Output the (X, Y) coordinate of the center of the cell containing the given text.  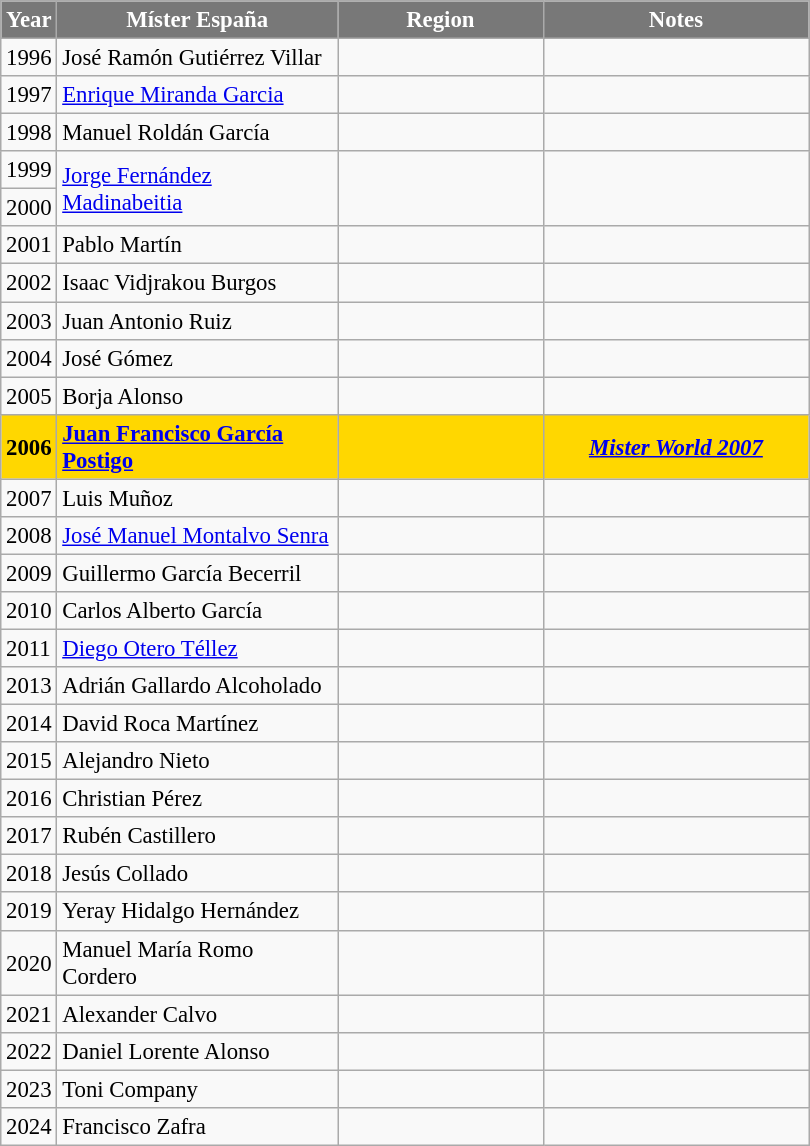
2009 (29, 573)
Manuel Roldán García (198, 133)
2008 (29, 536)
2022 (29, 1051)
José Manuel Montalvo Senra (198, 536)
1998 (29, 133)
2002 (29, 283)
2007 (29, 498)
1997 (29, 95)
Mister World 2007 (676, 446)
José Ramón Gutiérrez Villar (198, 58)
Juan Francisco García Postigo (198, 446)
2018 (29, 874)
2024 (29, 1127)
Míster España (198, 20)
1996 (29, 58)
Year (29, 20)
2010 (29, 611)
José Gómez (198, 358)
2020 (29, 962)
2016 (29, 799)
2015 (29, 761)
2005 (29, 396)
2011 (29, 648)
Alejandro Nieto (198, 761)
Guillermo García Becerril (198, 573)
David Roca Martínez (198, 724)
Adrián Gallardo Alcoholado (198, 686)
2001 (29, 245)
Notes (676, 20)
2000 (29, 208)
Daniel Lorente Alonso (198, 1051)
Alexander Calvo (198, 1014)
1999 (29, 170)
Carlos Alberto García (198, 611)
2014 (29, 724)
Christian Pérez (198, 799)
2019 (29, 912)
Isaac Vidjrakou Burgos (198, 283)
Yeray Hidalgo Hernández (198, 912)
2021 (29, 1014)
Jorge Fernández Madinabeitia (198, 188)
Juan Antonio Ruiz (198, 321)
Enrique Miranda Garcia (198, 95)
Region (441, 20)
Toni Company (198, 1089)
Pablo Martín (198, 245)
Manuel María Romo Cordero (198, 962)
Rubén Castillero (198, 836)
Jesús Collado (198, 874)
2017 (29, 836)
Luis Muñoz (198, 498)
Diego Otero Téllez (198, 648)
Borja Alonso (198, 396)
2006 (29, 446)
Francisco Zafra (198, 1127)
2023 (29, 1089)
2013 (29, 686)
2004 (29, 358)
2003 (29, 321)
